Extract the [X, Y] coordinate from the center of the cell holding the provided text.  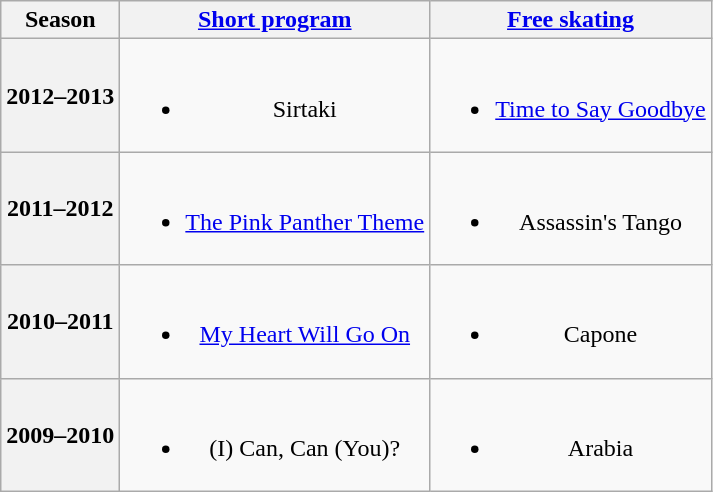
Time to Say Goodbye [571, 96]
Capone [571, 322]
Sirtaki [275, 96]
(I) Can, Can (You)? [275, 434]
2011–2012 [60, 208]
The Pink Panther Theme [275, 208]
My Heart Will Go On [275, 322]
2012–2013 [60, 96]
Arabia [571, 434]
2009–2010 [60, 434]
Free skating [571, 20]
2010–2011 [60, 322]
Season [60, 20]
Assassin's Tango [571, 208]
Short program [275, 20]
